Pinpoint the cell where the given text exists, returning its [X, Y] midpoint coordinate. 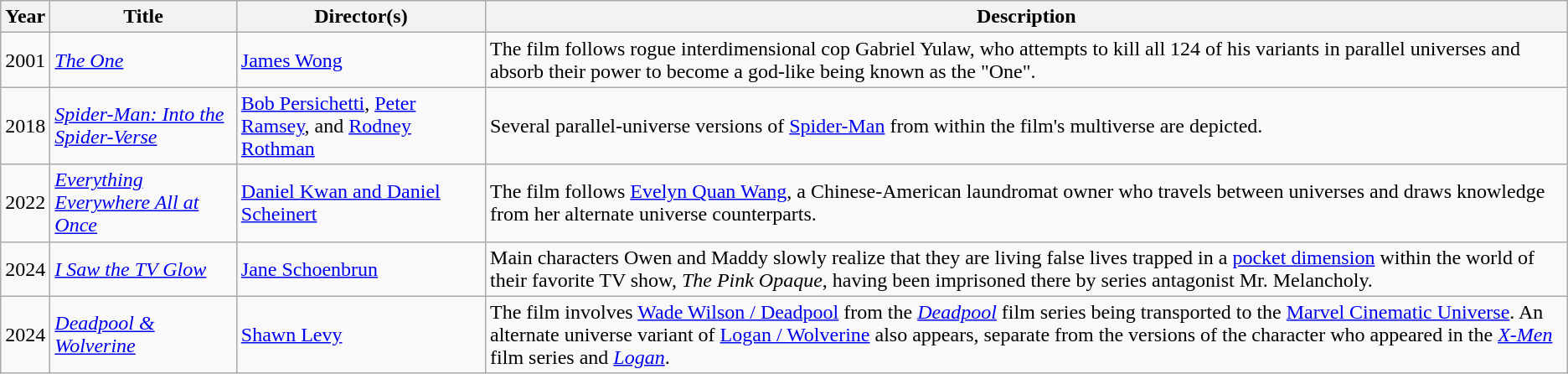
2018 [25, 126]
Title [143, 17]
Director(s) [360, 17]
Several parallel-universe versions of Spider-Man from within the film's multiverse are depicted. [1027, 126]
Daniel Kwan and Daniel Scheinert [360, 203]
Bob Persichetti, Peter Ramsey, and Rodney Rothman [360, 126]
Spider-Man: Into the Spider-Verse [143, 126]
Jane Schoenbrun [360, 268]
Year [25, 17]
The One [143, 60]
I Saw the TV Glow [143, 268]
James Wong [360, 60]
Deadpool & Wolverine [143, 335]
Description [1027, 17]
Shawn Levy [360, 335]
2001 [25, 60]
Everything Everywhere All at Once [143, 203]
2022 [25, 203]
